Capture the cell that displays the provided text and extract its [X, Y] central coordinate. 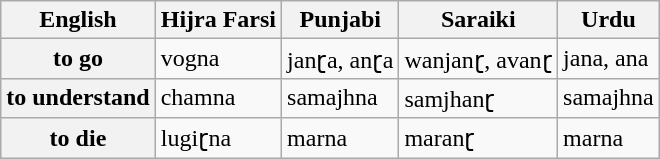
Punjabi [340, 20]
Hijra Farsi [218, 20]
jana, ana [609, 59]
wanjanɽ, avanɽ [478, 59]
English [78, 20]
samjhanɽ [478, 98]
vogna [218, 59]
janɽa, anɽa [340, 59]
Urdu [609, 20]
to understand [78, 98]
to die [78, 138]
chamna [218, 98]
Saraiki [478, 20]
maranɽ [478, 138]
lugiɽna [218, 138]
to go [78, 59]
